Determine the (X, Y) coordinate at the center of the cell enclosing the given text.  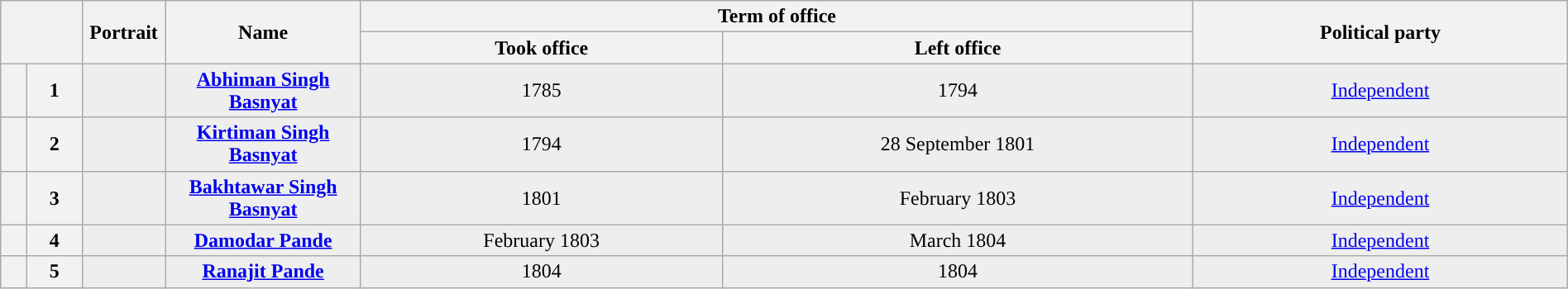
Term of office (777, 17)
March 1804 (958, 240)
Ranajit Pande (263, 272)
1801 (541, 198)
Portrait (124, 32)
Took office (541, 48)
2 (55, 144)
4 (55, 240)
Kirtiman Singh Basnyat (263, 144)
28 September 1801 (958, 144)
5 (55, 272)
Damodar Pande (263, 240)
Left office (958, 48)
1 (55, 91)
Bakhtawar Singh Basnyat (263, 198)
Name (263, 32)
Abhiman Singh Basnyat (263, 91)
3 (55, 198)
Political party (1380, 32)
1785 (541, 91)
